From the cell containing the given text, extract its center point as [X, Y] coordinate. 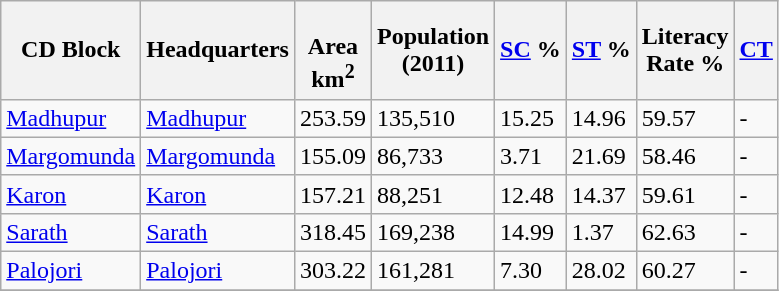
Population(2011) [432, 50]
135,510 [432, 118]
ST % [601, 50]
Areakm2 [332, 50]
3.71 [531, 156]
12.48 [531, 194]
86,733 [432, 156]
169,238 [432, 232]
155.09 [332, 156]
59.57 [685, 118]
14.99 [531, 232]
21.69 [601, 156]
14.37 [601, 194]
62.63 [685, 232]
303.22 [332, 271]
7.30 [531, 271]
318.45 [332, 232]
161,281 [432, 271]
CT [756, 50]
253.59 [332, 118]
Literacy Rate % [685, 50]
59.61 [685, 194]
88,251 [432, 194]
15.25 [531, 118]
58.46 [685, 156]
1.37 [601, 232]
14.96 [601, 118]
CD Block [71, 50]
Headquarters [218, 50]
157.21 [332, 194]
60.27 [685, 271]
SC % [531, 50]
28.02 [601, 271]
